Capture the cell that displays the provided text and extract its [x, y] central coordinate. 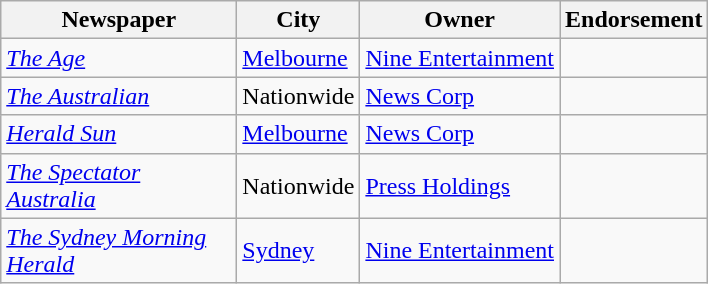
The Spectator Australia [119, 186]
The Australian [119, 96]
Herald Sun [119, 134]
Endorsement [634, 20]
City [298, 20]
Owner [460, 20]
The Age [119, 58]
Press Holdings [460, 186]
The Sydney Morning Herald [119, 250]
Newspaper [119, 20]
Sydney [298, 250]
